Pinpoint the cell where the given text exists, returning its [X, Y] midpoint coordinate. 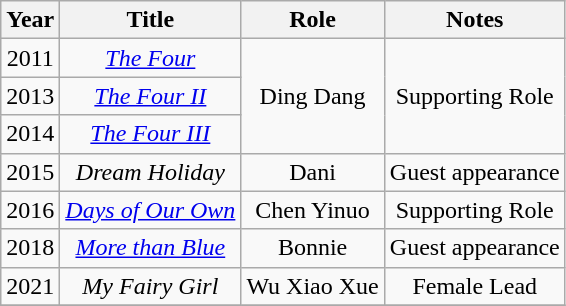
Chen Yinuo [312, 210]
2018 [30, 248]
More than Blue [150, 248]
Ding Dang [312, 96]
2013 [30, 96]
The Four III [150, 134]
Dani [312, 172]
Notes [474, 20]
Days of Our Own [150, 210]
2016 [30, 210]
Female Lead [474, 286]
My Fairy Girl [150, 286]
The Four [150, 58]
Bonnie [312, 248]
Year [30, 20]
Dream Holiday [150, 172]
2021 [30, 286]
2014 [30, 134]
Role [312, 20]
2015 [30, 172]
2011 [30, 58]
Wu Xiao Xue [312, 286]
Title [150, 20]
The Four II [150, 96]
